Return the [X, Y] coordinate for the center point of the cell that contains the specified text.  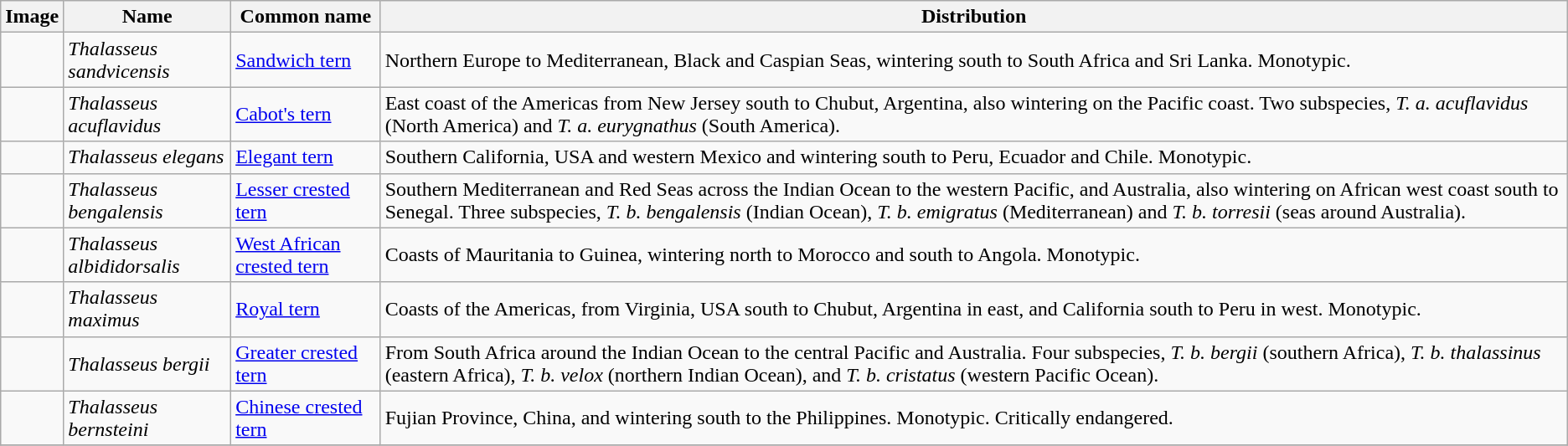
West African crested tern [306, 254]
Sandwich tern [306, 60]
Royal tern [306, 310]
Southern California, USA and western Mexico and wintering south to Peru, Ecuador and Chile. Monotypic. [973, 157]
Thalasseus elegans [147, 157]
Greater crested tern [306, 363]
Coasts of the Americas, from Virginia, USA south to Chubut, Argentina in east, and California south to Peru in west. Monotypic. [973, 310]
Image [32, 17]
Name [147, 17]
Coasts of Mauritania to Guinea, wintering north to Morocco and south to Angola. Monotypic. [973, 254]
Thalasseus bernsteini [147, 418]
Thalasseus albididorsalis [147, 254]
Chinese crested tern [306, 418]
Lesser crested tern [306, 201]
Thalasseus sandvicensis [147, 60]
Cabot's tern [306, 114]
Thalasseus bengalensis [147, 201]
Fujian Province, China, and wintering south to the Philippines. Monotypic. Critically endangered. [973, 418]
Common name [306, 17]
Thalasseus maximus [147, 310]
Elegant tern [306, 157]
Thalasseus acuflavidus [147, 114]
Thalasseus bergii [147, 363]
Distribution [973, 17]
Northern Europe to Mediterranean, Black and Caspian Seas, wintering south to South Africa and Sri Lanka. Monotypic. [973, 60]
